Determine the (X, Y) coordinate at the center of the cell enclosing the given text.  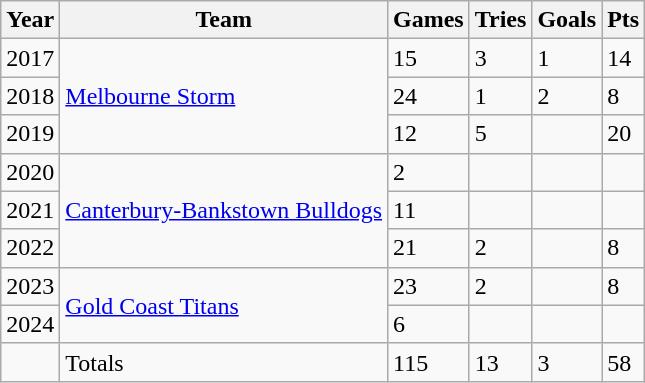
11 (429, 210)
2022 (30, 248)
12 (429, 134)
Year (30, 20)
20 (624, 134)
2019 (30, 134)
Totals (224, 362)
Pts (624, 20)
2018 (30, 96)
14 (624, 58)
115 (429, 362)
23 (429, 286)
21 (429, 248)
5 (500, 134)
Melbourne Storm (224, 96)
24 (429, 96)
Games (429, 20)
2017 (30, 58)
58 (624, 362)
13 (500, 362)
Tries (500, 20)
Goals (567, 20)
2020 (30, 172)
Team (224, 20)
15 (429, 58)
6 (429, 324)
Gold Coast Titans (224, 305)
2021 (30, 210)
2024 (30, 324)
Canterbury-Bankstown Bulldogs (224, 210)
2023 (30, 286)
